Provide the [X, Y] coordinate of the cell's center where the given text is located.  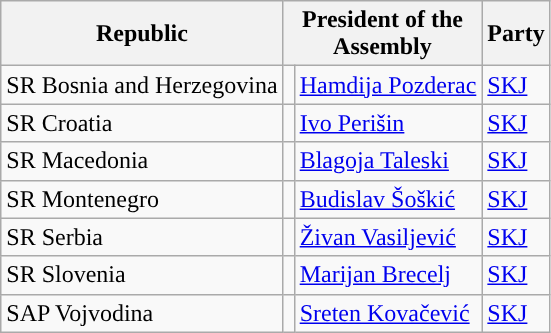
Živan Vasiljević [388, 237]
SAP Vojvodina [142, 313]
SR Slovenia [142, 275]
Hamdija Pozderac [388, 85]
President of theAssembly [382, 34]
SR Serbia [142, 237]
SR Montenegro [142, 199]
Party [516, 34]
Blagoja Taleski [388, 161]
Sreten Kovačević [388, 313]
Budislav Šoškić [388, 199]
Ivo Perišin [388, 123]
Marijan Brecelj [388, 275]
Republic [142, 34]
SR Bosnia and Herzegovina [142, 85]
SR Macedonia [142, 161]
SR Croatia [142, 123]
